Detect which cell encompasses the target text, then output its [X, Y] center coordinate. 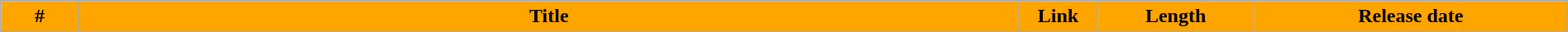
# [40, 16]
Title [549, 16]
Release date [1411, 16]
Link [1059, 16]
Length [1176, 16]
